Extract the [x, y] coordinate from the center of the cell holding the provided text.  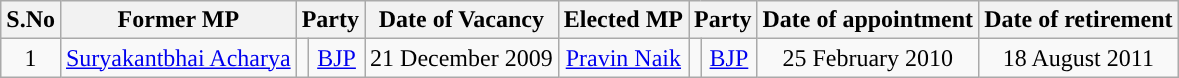
18 August 2011 [1078, 58]
Elected MP [623, 20]
S.No [31, 20]
Suryakantbhai Acharya [178, 58]
21 December 2009 [462, 58]
Date of Vacancy [462, 20]
1 [31, 58]
Date of appointment [868, 20]
Date of retirement [1078, 20]
Pravin Naik [623, 58]
25 February 2010 [868, 58]
Former MP [178, 20]
